Return [X, Y] of the center of cell containing provided text 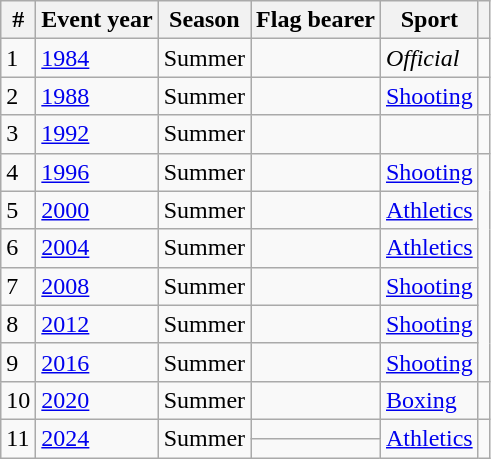
2 [18, 96]
6 [18, 248]
Flag bearer [316, 20]
2020 [97, 400]
Official [429, 58]
2016 [97, 362]
11 [18, 438]
1996 [97, 172]
3 [18, 134]
9 [18, 362]
2000 [97, 210]
1992 [97, 134]
2004 [97, 248]
4 [18, 172]
Sport [429, 20]
5 [18, 210]
Event year [97, 20]
1984 [97, 58]
8 [18, 324]
1988 [97, 96]
1 [18, 58]
2024 [97, 438]
Season [204, 20]
# [18, 20]
10 [18, 400]
Boxing [429, 400]
7 [18, 286]
2008 [97, 286]
2012 [97, 324]
